Determine the (X, Y) coordinate at the center of the cell enclosing the given text.  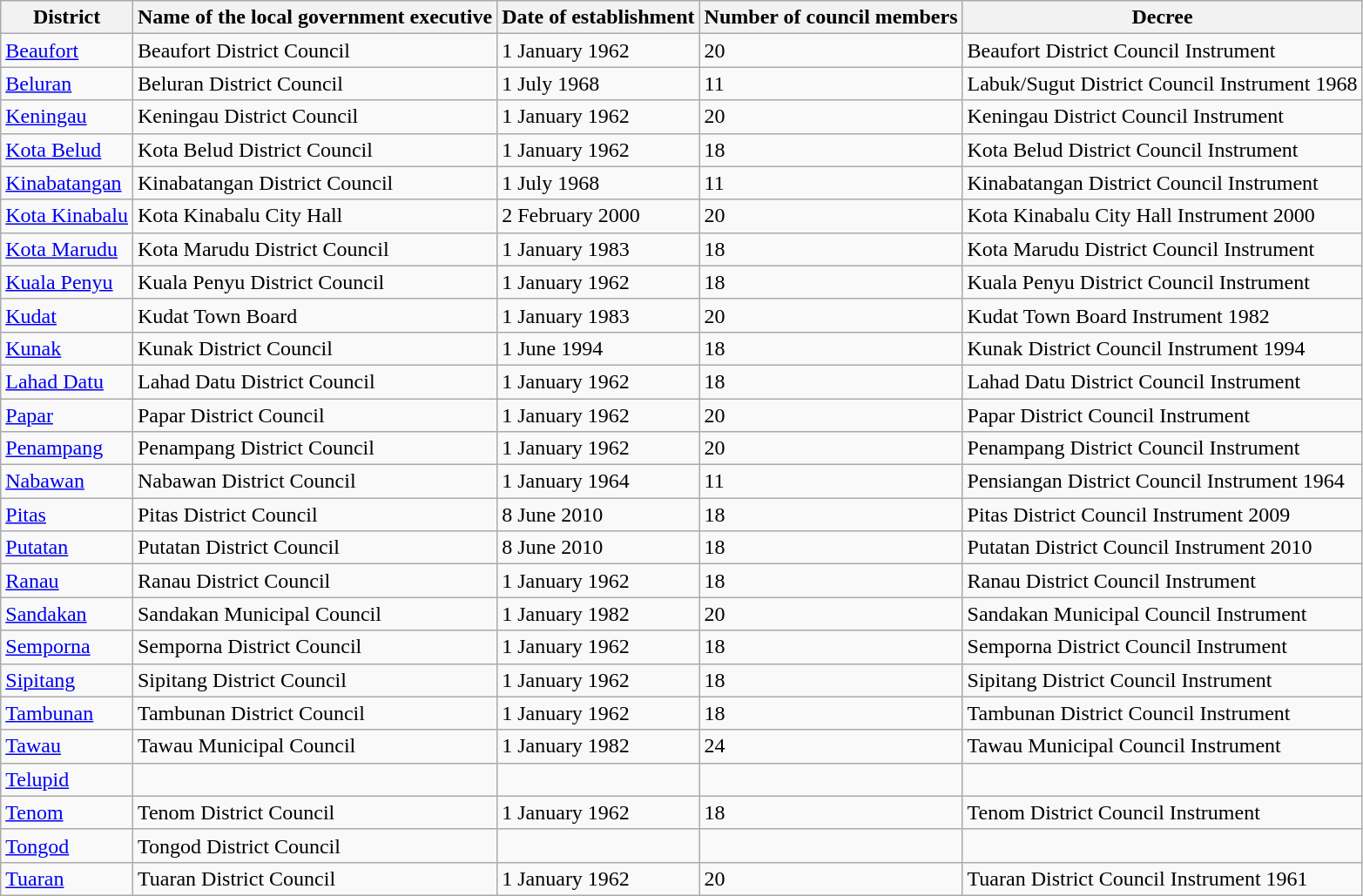
Ranau District Council (314, 581)
1 June 1994 (598, 348)
Tuaran District Council Instrument 1961 (1162, 879)
Beluran (67, 84)
Kunak (67, 348)
Papar (67, 415)
Sipitang District Council (314, 680)
Putatan District Council (314, 548)
Kota Belud District Council Instrument (1162, 150)
Beluran District Council (314, 84)
Kota Kinabalu (67, 216)
Tenom District Council (314, 812)
Tuaran (67, 879)
Nabawan (67, 482)
Kunak District Council (314, 348)
District (67, 17)
Tuaran District Council (314, 879)
Semporna District Council (314, 647)
Penampang District Council Instrument (1162, 448)
Kinabatangan (67, 183)
Beaufort District Council Instrument (1162, 51)
Nabawan District Council (314, 482)
Ranau District Council Instrument (1162, 581)
Tenom (67, 812)
24 (831, 746)
Sandakan Municipal Council Instrument (1162, 614)
Keningau (67, 117)
Semporna (67, 647)
Tongod District Council (314, 845)
Kuala Penyu District Council Instrument (1162, 282)
Kinabatangan District Council Instrument (1162, 183)
Keningau District Council Instrument (1162, 117)
Kota Marudu (67, 249)
Tenom District Council Instrument (1162, 812)
Kota Marudu District Council Instrument (1162, 249)
Keningau District Council (314, 117)
Tambunan District Council (314, 713)
Kota Belud District Council (314, 150)
Tawau (67, 746)
Kota Marudu District Council (314, 249)
Putatan District Council Instrument 2010 (1162, 548)
Sipitang District Council Instrument (1162, 680)
Lahad Datu (67, 381)
Pitas District Council Instrument 2009 (1162, 515)
Kuala Penyu (67, 282)
Kota Kinabalu City Hall (314, 216)
Ranau (67, 581)
1 January 1964 (598, 482)
Kudat Town Board Instrument 1982 (1162, 315)
Tambunan (67, 713)
Kota Kinabalu City Hall Instrument 2000 (1162, 216)
Kota Belud (67, 150)
Kuala Penyu District Council (314, 282)
Beaufort (67, 51)
Sipitang (67, 680)
Sandakan (67, 614)
Papar District Council (314, 415)
Pitas (67, 515)
Penampang District Council (314, 448)
Papar District Council Instrument (1162, 415)
Tambunan District Council Instrument (1162, 713)
Date of establishment (598, 17)
Kudat Town Board (314, 315)
Tongod (67, 845)
Sandakan Municipal Council (314, 614)
Kudat (67, 315)
Name of the local government executive (314, 17)
Decree (1162, 17)
Labuk/Sugut District Council Instrument 1968 (1162, 84)
Number of council members (831, 17)
Semporna District Council Instrument (1162, 647)
Kinabatangan District Council (314, 183)
Kunak District Council Instrument 1994 (1162, 348)
Penampang (67, 448)
Telupid (67, 779)
Lahad Datu District Council (314, 381)
Putatan (67, 548)
Tawau Municipal Council Instrument (1162, 746)
Lahad Datu District Council Instrument (1162, 381)
Pitas District Council (314, 515)
Beaufort District Council (314, 51)
Tawau Municipal Council (314, 746)
Pensiangan District Council Instrument 1964 (1162, 482)
2 February 2000 (598, 216)
